Return the [x, y] coordinate for the center point of the cell that contains the specified text.  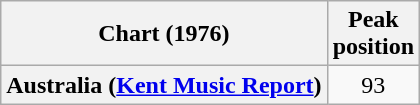
Chart (1976) [164, 34]
Peakposition [373, 34]
Australia (Kent Music Report) [164, 85]
93 [373, 85]
